Capture the cell that displays the provided text and extract its (x, y) central coordinate. 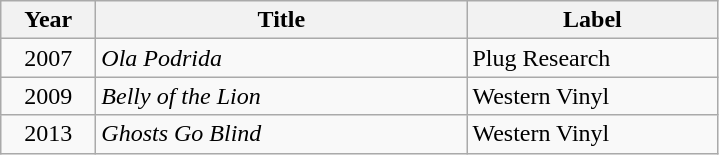
Ola Podrida (282, 58)
Plug Research (592, 58)
Ghosts Go Blind (282, 134)
Belly of the Lion (282, 96)
Year (48, 20)
2009 (48, 96)
2013 (48, 134)
2007 (48, 58)
Label (592, 20)
Title (282, 20)
